Pinpoint the cell where the given text exists, returning its (X, Y) midpoint coordinate. 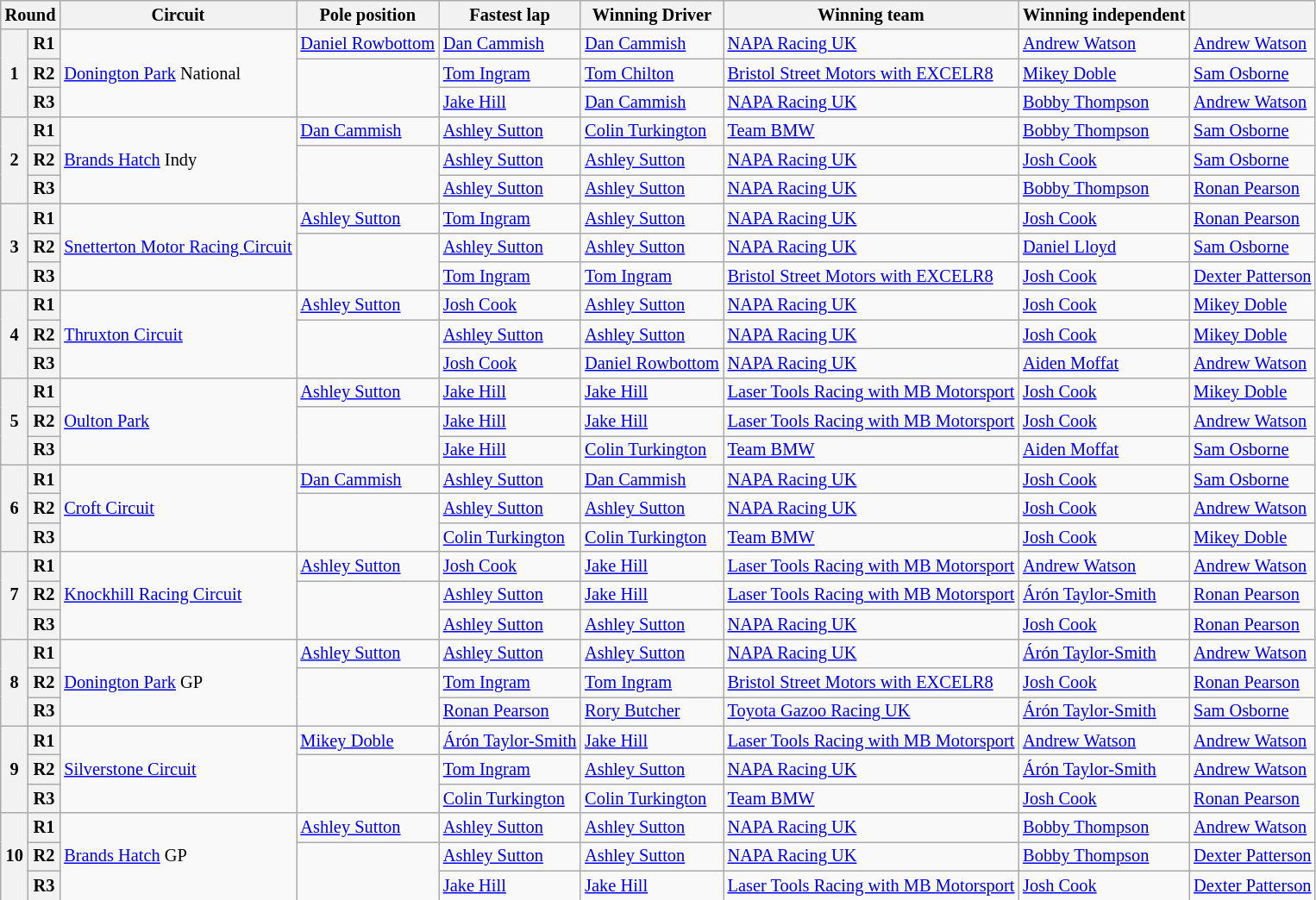
Brands Hatch Indy (178, 160)
Circuit (178, 15)
Winning team (871, 15)
Donington Park National (178, 72)
Thruxton Circuit (178, 334)
Daniel Lloyd (1104, 247)
Toyota Gazoo Racing UK (871, 711)
10 (15, 857)
5 (15, 421)
Oulton Park (178, 421)
3 (15, 247)
7 (15, 595)
Tom Chilton (652, 73)
8 (15, 683)
Donington Park GP (178, 683)
2 (15, 160)
6 (15, 509)
Silverstone Circuit (178, 769)
9 (15, 769)
Winning independent (1104, 15)
4 (15, 334)
Snetterton Motor Racing Circuit (178, 247)
Round (31, 15)
Pole position (367, 15)
Winning Driver (652, 15)
Fastest lap (510, 15)
Croft Circuit (178, 509)
Knockhill Racing Circuit (178, 595)
Rory Butcher (652, 711)
Brands Hatch GP (178, 857)
1 (15, 72)
